Pinpoint the cell where the given text exists, returning its (x, y) midpoint coordinate. 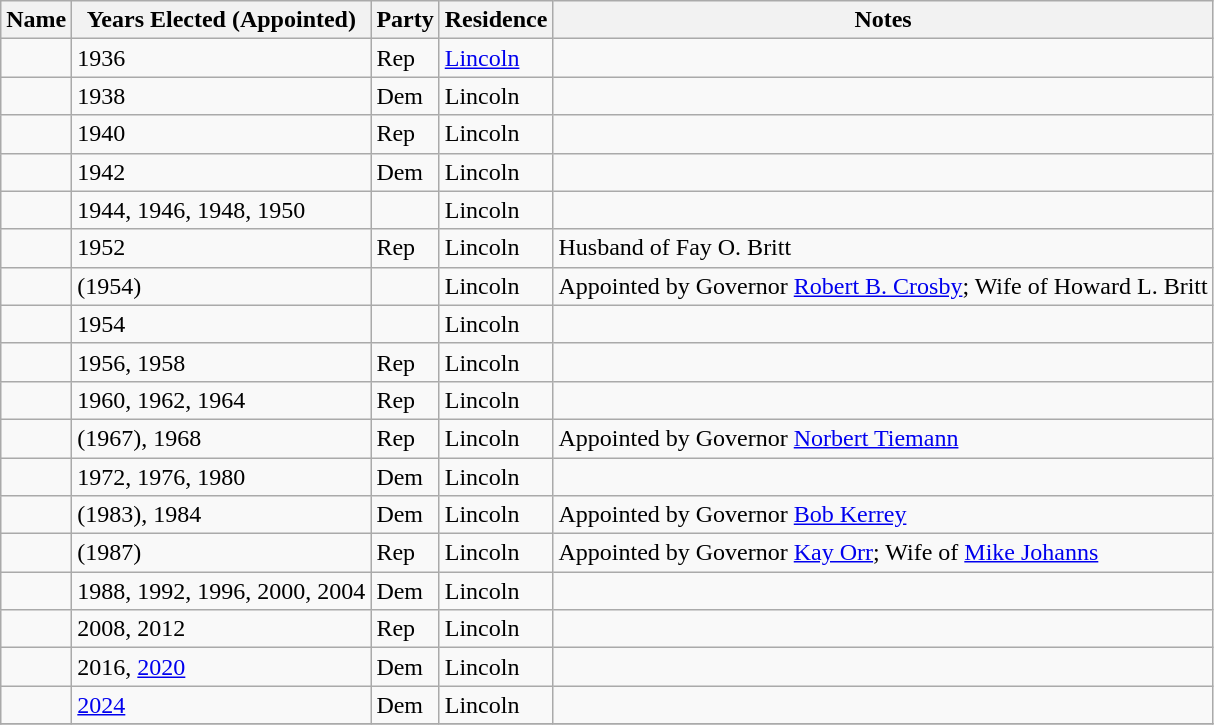
1956, 1958 (222, 362)
1988, 1992, 1996, 2000, 2004 (222, 591)
Husband of Fay O. Britt (883, 248)
Name (36, 20)
Appointed by Governor Kay Orr; Wife of Mike Johanns (883, 553)
1938 (222, 96)
Years Elected (Appointed) (222, 20)
Residence (496, 20)
1936 (222, 58)
2016, 2020 (222, 667)
Appointed by Governor Robert B. Crosby; Wife of Howard L. Britt (883, 286)
2024 (222, 705)
1952 (222, 248)
Notes (883, 20)
1954 (222, 324)
(1983), 1984 (222, 515)
Appointed by Governor Norbert Tiemann (883, 438)
1944, 1946, 1948, 1950 (222, 210)
2008, 2012 (222, 629)
Appointed by Governor Bob Kerrey (883, 515)
(1987) (222, 553)
1942 (222, 172)
(1954) (222, 286)
1972, 1976, 1980 (222, 477)
(1967), 1968 (222, 438)
1940 (222, 134)
1960, 1962, 1964 (222, 400)
Party (405, 20)
